Find where the given text appears and provide that cell's center as (X, Y) coordinate. 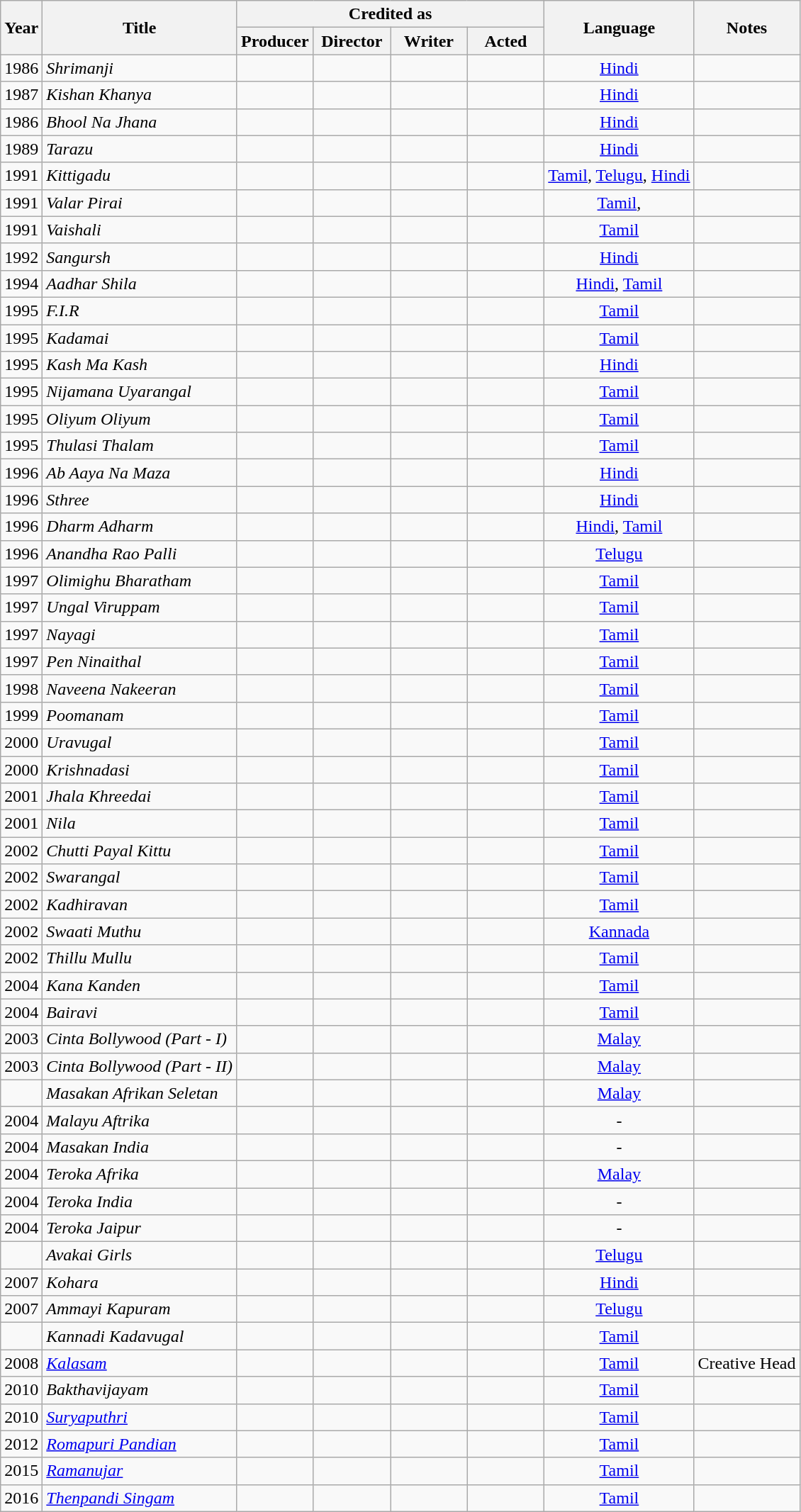
Thillu Mullu (140, 958)
Kohara (140, 1282)
Sangursh (140, 257)
Kadamai (140, 338)
Kishan Khanya (140, 95)
1994 (21, 284)
Kadhiravan (140, 905)
Masakan India (140, 1147)
Kannadi Kadavugal (140, 1336)
Poomanam (140, 715)
Thulasi Thalam (140, 446)
Thenpandi Singam (140, 1498)
Director (352, 41)
Language (620, 28)
Ab Aaya Na Maza (140, 473)
Krishnadasi (140, 769)
Anandha Rao Palli (140, 554)
Tamil, Telugu, Hindi (620, 176)
Teroka Afrika (140, 1174)
Ungal Viruppam (140, 607)
Creative Head (747, 1363)
1998 (21, 688)
Oliyum Oliyum (140, 419)
Kalasam (140, 1363)
2016 (21, 1498)
Nayagi (140, 634)
Credited as (391, 14)
Shrimanji (140, 68)
Chutti Payal Kittu (140, 851)
Teroka Jaipur (140, 1228)
2012 (21, 1444)
Suryaputhri (140, 1417)
Nijamana Uyarangal (140, 392)
Kannada (620, 931)
Bakthavijayam (140, 1390)
Naveena Nakeeran (140, 688)
Jhala Khreedai (140, 797)
Bairavi (140, 1012)
Dharm Adharm (140, 527)
Title (140, 28)
Tarazu (140, 149)
Cinta Bollywood (Part - I) (140, 1039)
Avakai Girls (140, 1255)
1992 (21, 257)
Bhool Na Jhana (140, 122)
Valar Pirai (140, 203)
Malayu Aftrika (140, 1120)
Olimighu Bharatham (140, 581)
Ammayi Kapuram (140, 1309)
Teroka India (140, 1202)
Swaati Muthu (140, 931)
Ramanujar (140, 1471)
1999 (21, 715)
1989 (21, 149)
Kittigadu (140, 176)
Uravugal (140, 742)
Kash Ma Kash (140, 365)
Nila (140, 824)
F.I.R (140, 310)
2015 (21, 1471)
Vaishali (140, 230)
Tamil, (620, 203)
Masakan Afrikan Seletan (140, 1093)
Swarangal (140, 878)
Acted (506, 41)
Romapuri Pandian (140, 1444)
Notes (747, 28)
Writer (430, 41)
Kana Kanden (140, 985)
Pen Ninaithal (140, 661)
Sthree (140, 500)
Year (21, 28)
Producer (275, 41)
2008 (21, 1363)
Aadhar Shila (140, 284)
Cinta Bollywood (Part - II) (140, 1066)
1987 (21, 95)
